Return the (x, y) coordinate for the center point of the cell that contains the specified text.  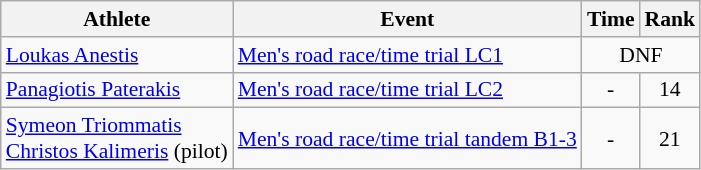
Men's road race/time trial tandem B1-3 (408, 138)
Athlete (117, 19)
21 (670, 138)
Rank (670, 19)
14 (670, 90)
Loukas Anestis (117, 55)
DNF (641, 55)
Men's road race/time trial LC1 (408, 55)
Time (611, 19)
Symeon Triommatis Christos Kalimeris (pilot) (117, 138)
Event (408, 19)
Panagiotis Paterakis (117, 90)
Men's road race/time trial LC2 (408, 90)
